Return (x, y) of the center of cell containing provided text 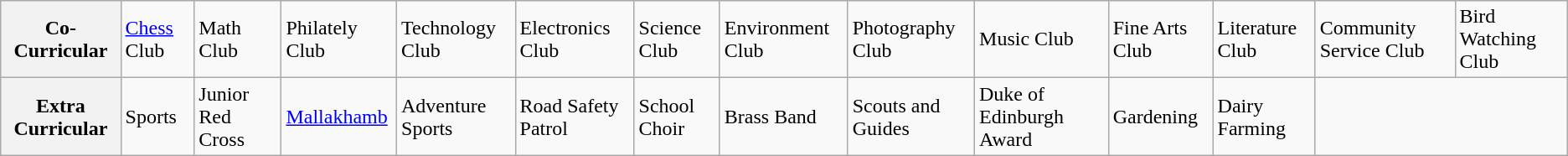
Bird Watching Club (1511, 39)
Math Club (238, 39)
Gardening (1161, 117)
Junior Red Cross (238, 117)
Community Service Club (1385, 39)
Adventure Sports (456, 117)
Science Club (677, 39)
Mallakhamb (339, 117)
Road Safety Patrol (575, 117)
Scouts and Guides (911, 117)
Co-Curricular (60, 39)
Philately Club (339, 39)
Sports (157, 117)
Chess Club (157, 39)
Literature Club (1264, 39)
Extra Curricular (60, 117)
Brass Band (784, 117)
Environment Club (784, 39)
Fine Arts Club (1161, 39)
Duke of Edinburgh Award (1042, 117)
School Choir (677, 117)
Photography Club (911, 39)
Music Club (1042, 39)
Electronics Club (575, 39)
Technology Club (456, 39)
Dairy Farming (1264, 117)
